Scan for the cell matching the given text and deliver its (x, y) coordinate at center. 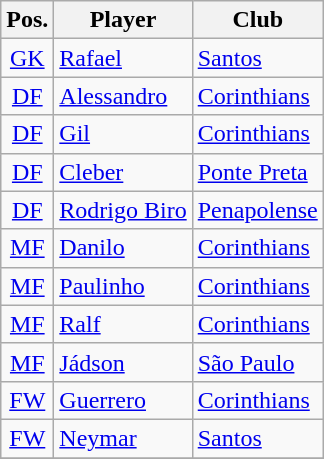
Alessandro (123, 96)
Gil (123, 134)
Penapolense (258, 210)
Jádson (123, 362)
Guerrero (123, 400)
Player (123, 20)
Ponte Preta (258, 172)
Pos. (28, 20)
Paulinho (123, 286)
Cleber (123, 172)
Club (258, 20)
São Paulo (258, 362)
Ralf (123, 324)
Rafael (123, 58)
Neymar (123, 438)
Rodrigo Biro (123, 210)
GK (28, 58)
Danilo (123, 248)
